Return the [x, y] coordinate for the center point of the cell that contains the specified text.  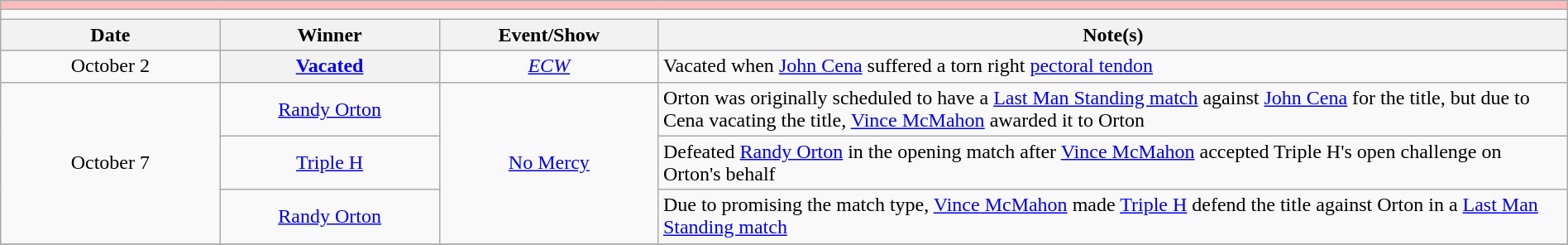
Triple H [329, 162]
October 7 [111, 162]
Due to promising the match type, Vince McMahon made Triple H defend the title against Orton in a Last Man Standing match [1113, 217]
October 2 [111, 66]
Vacated [329, 66]
Vacated when John Cena suffered a torn right pectoral tendon [1113, 66]
ECW [549, 66]
Date [111, 35]
Winner [329, 35]
Defeated Randy Orton in the opening match after Vince McMahon accepted Triple H's open challenge on Orton's behalf [1113, 162]
Note(s) [1113, 35]
Event/Show [549, 35]
No Mercy [549, 162]
